Identify which cell holds the provided text, then report its (x, y) central coordinate. 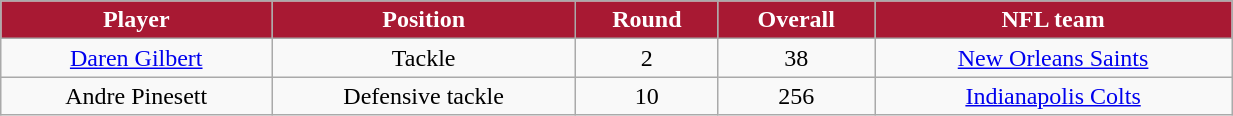
2 (647, 58)
Position (424, 20)
Overall (796, 20)
Tackle (424, 58)
NFL team (1052, 20)
Defensive tackle (424, 96)
Indianapolis Colts (1052, 96)
New Orleans Saints (1052, 58)
38 (796, 58)
256 (796, 96)
Andre Pinesett (136, 96)
Round (647, 20)
Player (136, 20)
10 (647, 96)
Daren Gilbert (136, 58)
